Find where the given text appears and provide that cell's center as [x, y] coordinate. 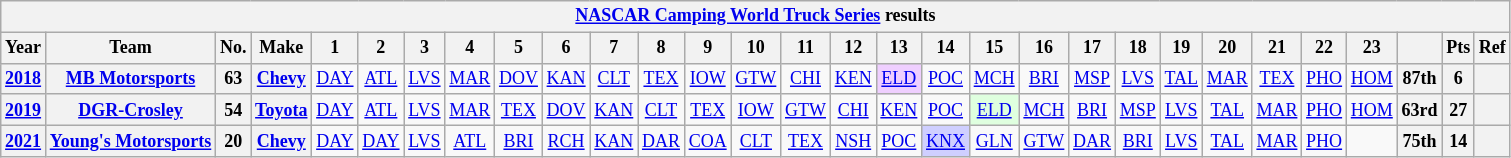
63rd [1420, 110]
NSH [853, 140]
21 [1277, 48]
Young's Motorsports [130, 140]
1 [335, 48]
16 [1044, 48]
Pts [1458, 48]
4 [470, 48]
COA [708, 140]
13 [899, 48]
Toyota [282, 110]
8 [662, 48]
RCH [566, 140]
11 [806, 48]
2021 [24, 140]
63 [234, 78]
18 [1138, 48]
17 [1092, 48]
Team [130, 48]
Ref [1492, 48]
5 [519, 48]
2018 [24, 78]
DGR-Crosley [130, 110]
9 [708, 48]
7 [614, 48]
2019 [24, 110]
22 [1324, 48]
15 [994, 48]
27 [1458, 110]
NASCAR Camping World Truck Series results [756, 16]
12 [853, 48]
75th [1420, 140]
Make [282, 48]
19 [1181, 48]
87th [1420, 78]
KNX [946, 140]
23 [1372, 48]
10 [756, 48]
2 [381, 48]
MB Motorsports [130, 78]
Year [24, 48]
No. [234, 48]
3 [424, 48]
54 [234, 110]
GLN [994, 140]
